For the text-containing cell, return its midpoint in (X, Y) coordinate format. 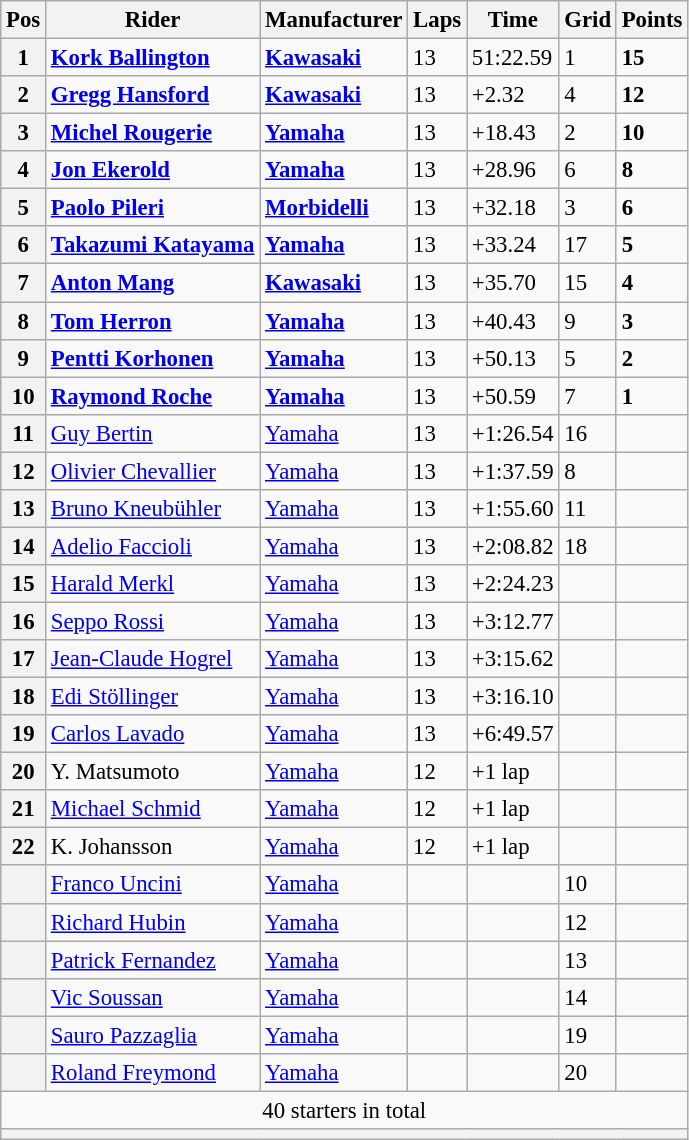
Laps (438, 20)
Vic Soussan (153, 997)
Olivier Chevallier (153, 471)
Rider (153, 20)
+33.24 (513, 245)
+28.96 (513, 170)
Michel Rougerie (153, 133)
Points (652, 20)
Seppo Rossi (153, 621)
+3:15.62 (513, 659)
51:22.59 (513, 58)
Manufacturer (334, 20)
22 (24, 847)
Kork Ballington (153, 58)
Grid (588, 20)
+35.70 (513, 283)
+32.18 (513, 208)
Jon Ekerold (153, 170)
+40.43 (513, 321)
+6:49.57 (513, 734)
+1:26.54 (513, 433)
Roland Freymond (153, 1073)
Adelio Faccioli (153, 546)
Richard Hubin (153, 922)
Carlos Lavado (153, 734)
+1:37.59 (513, 471)
Gregg Hansford (153, 95)
K. Johansson (153, 847)
+3:12.77 (513, 621)
Tom Herron (153, 321)
+1:55.60 (513, 509)
Bruno Kneubühler (153, 509)
+50.13 (513, 358)
Raymond Roche (153, 396)
Y. Matsumoto (153, 772)
Paolo Pileri (153, 208)
Anton Mang (153, 283)
+2.32 (513, 95)
+2:08.82 (513, 546)
Guy Bertin (153, 433)
Michael Schmid (153, 809)
+3:16.10 (513, 697)
Pos (24, 20)
Pentti Korhonen (153, 358)
+2:24.23 (513, 584)
Takazumi Katayama (153, 245)
Sauro Pazzaglia (153, 1035)
+18.43 (513, 133)
Franco Uncini (153, 885)
Harald Merkl (153, 584)
+50.59 (513, 396)
Edi Stöllinger (153, 697)
40 starters in total (344, 1110)
Morbidelli (334, 208)
Time (513, 20)
Patrick Fernandez (153, 960)
21 (24, 809)
Jean-Claude Hogrel (153, 659)
